For the text-containing cell, return its midpoint in (X, Y) coordinate format. 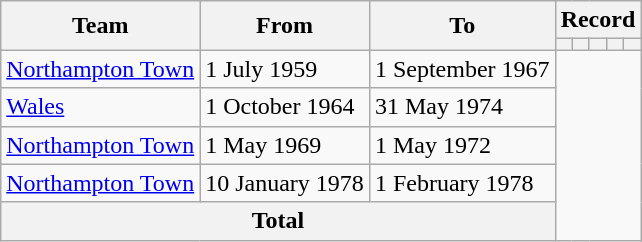
1 May 1972 (462, 145)
31 May 1974 (462, 107)
Total (278, 221)
1 May 1969 (285, 145)
To (462, 26)
1 July 1959 (285, 69)
Record (598, 20)
From (285, 26)
Wales (100, 107)
Team (100, 26)
1 September 1967 (462, 69)
1 October 1964 (285, 107)
10 January 1978 (285, 183)
1 February 1978 (462, 183)
